Search for the cell housing the specified text and yield its [x, y] center coordinate. 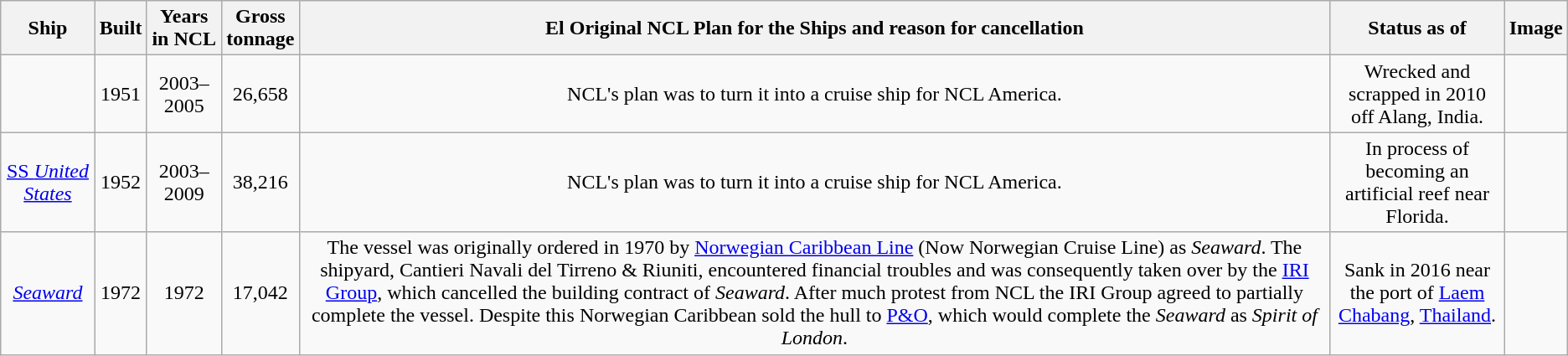
1952 [121, 183]
Grosstonnage [260, 28]
17,042 [260, 293]
26,658 [260, 94]
El Original NCL Plan for the Ships and reason for cancellation [814, 28]
SS United States [48, 183]
1951 [121, 94]
Sank in 2016 near the port of Laem Chabang, Thailand. [1417, 293]
In process of becoming an artificial reef near Florida. [1417, 183]
Wrecked and scrapped in 2010 off Alang, India. [1417, 94]
Image [1536, 28]
Seaward [48, 293]
Years in NCL [184, 28]
2003–2009 [184, 183]
Ship [48, 28]
38,216 [260, 183]
Status as of [1417, 28]
Built [121, 28]
2003–2005 [184, 94]
